Output the [x, y] coordinate of the center of the cell containing the given text.  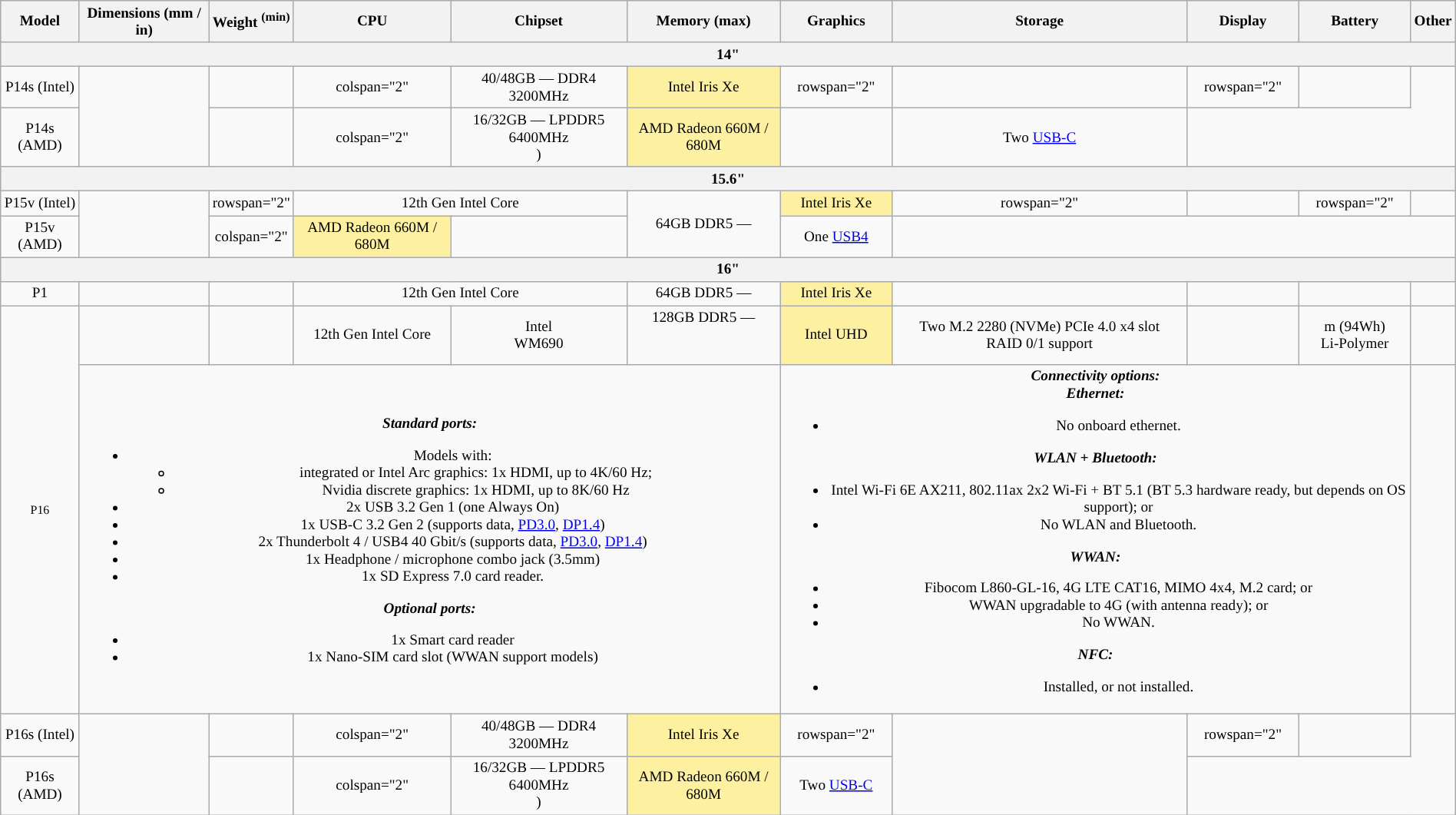
Display [1243, 22]
15.6" [728, 179]
P14s (Intel) [40, 87]
Model [40, 22]
Battery [1355, 22]
IntelWM690 [539, 335]
Graphics [836, 22]
Chipset [539, 22]
P16s (AMD) [40, 785]
Dimensions (mm / in) [144, 22]
m (94Wh)Li-Polymer [1355, 335]
CPU [372, 22]
One USB4 [836, 236]
P15v (AMD) [40, 236]
Weight (min) [251, 22]
P16s (Intel) [40, 735]
P16 [40, 510]
Other [1433, 22]
P1 [40, 293]
Memory (max) [703, 22]
14" [728, 55]
P14s (AMD) [40, 137]
Storage [1040, 22]
Intel UHD [836, 335]
Two M.2 2280 (NVMe) PCIe 4.0 x4 slotRAID 0/1 support [1040, 335]
16" [728, 270]
P15v (Intel) [40, 204]
128GB DDR5 — [703, 335]
